Extract the [x, y] coordinate from the center of the cell holding the provided text.  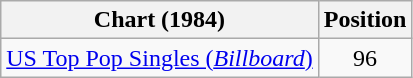
US Top Pop Singles (Billboard) [160, 58]
Position [365, 20]
96 [365, 58]
Chart (1984) [160, 20]
